Identify which cell holds the provided text, then report its [X, Y] central coordinate. 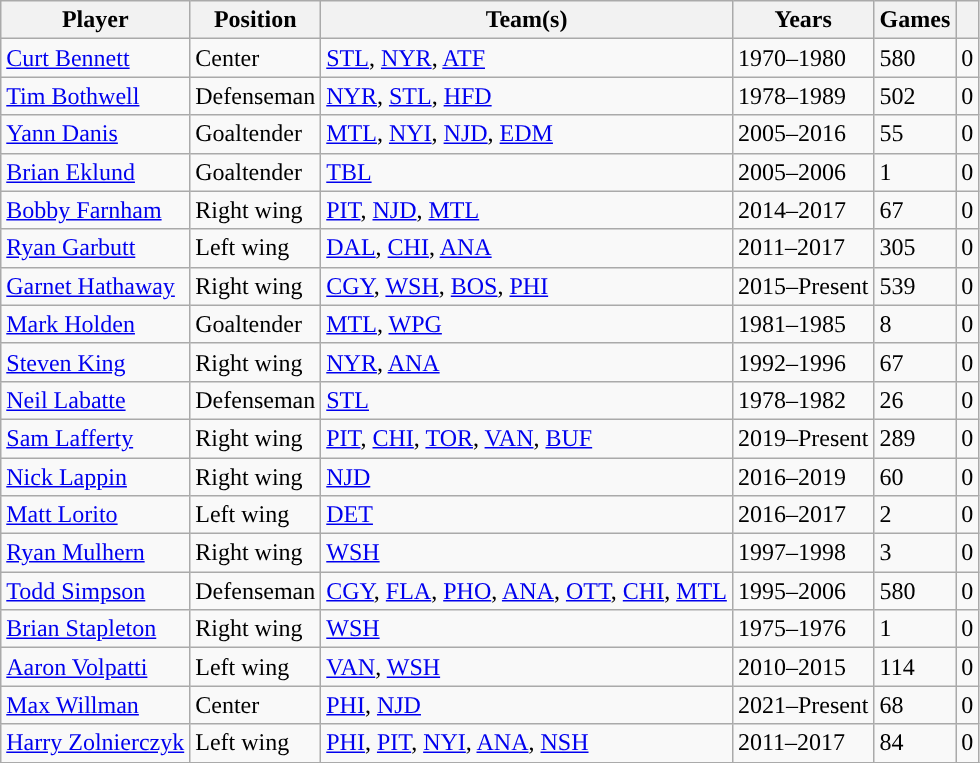
Ryan Mulhern [96, 553]
Matt Lorito [96, 515]
Curt Bennett [96, 58]
502 [915, 96]
2016–2019 [803, 477]
2 [915, 515]
2005–2016 [803, 134]
2019–Present [803, 438]
1978–1989 [803, 96]
Player [96, 20]
Games [915, 20]
1975–1976 [803, 629]
PIT, NJD, MTL [527, 210]
TBL [527, 172]
Brian Stapleton [96, 629]
STL [527, 400]
Nick Lappin [96, 477]
Aaron Volpatti [96, 667]
PIT, CHI, TOR, VAN, BUF [527, 438]
2016–2017 [803, 515]
1981–1985 [803, 324]
MTL, WPG [527, 324]
Team(s) [527, 20]
2005–2006 [803, 172]
Garnet Hathaway [96, 286]
Sam Lafferty [96, 438]
DET [527, 515]
Steven King [96, 362]
1992–1996 [803, 362]
55 [915, 134]
2010–2015 [803, 667]
1970–1980 [803, 58]
STL, NYR, ATF [527, 58]
114 [915, 667]
2014–2017 [803, 210]
Todd Simpson [96, 591]
Position [256, 20]
Ryan Garbutt [96, 248]
Brian Eklund [96, 172]
2021–Present [803, 705]
NYR, STL, HFD [527, 96]
8 [915, 324]
539 [915, 286]
289 [915, 438]
Max Willman [96, 705]
68 [915, 705]
60 [915, 477]
Years [803, 20]
NJD [527, 477]
3 [915, 553]
NYR, ANA [527, 362]
Tim Bothwell [96, 96]
Harry Zolnierczyk [96, 743]
PHI, NJD [527, 705]
1978–1982 [803, 400]
Bobby Farnham [96, 210]
305 [915, 248]
2015–Present [803, 286]
Yann Danis [96, 134]
1997–1998 [803, 553]
1995–2006 [803, 591]
84 [915, 743]
CGY, FLA, PHO, ANA, OTT, CHI, MTL [527, 591]
Neil Labatte [96, 400]
MTL, NYI, NJD, EDM [527, 134]
PHI, PIT, NYI, ANA, NSH [527, 743]
VAN, WSH [527, 667]
DAL, CHI, ANA [527, 248]
Mark Holden [96, 324]
CGY, WSH, BOS, PHI [527, 286]
26 [915, 400]
